Capture the cell that displays the provided text and extract its [x, y] central coordinate. 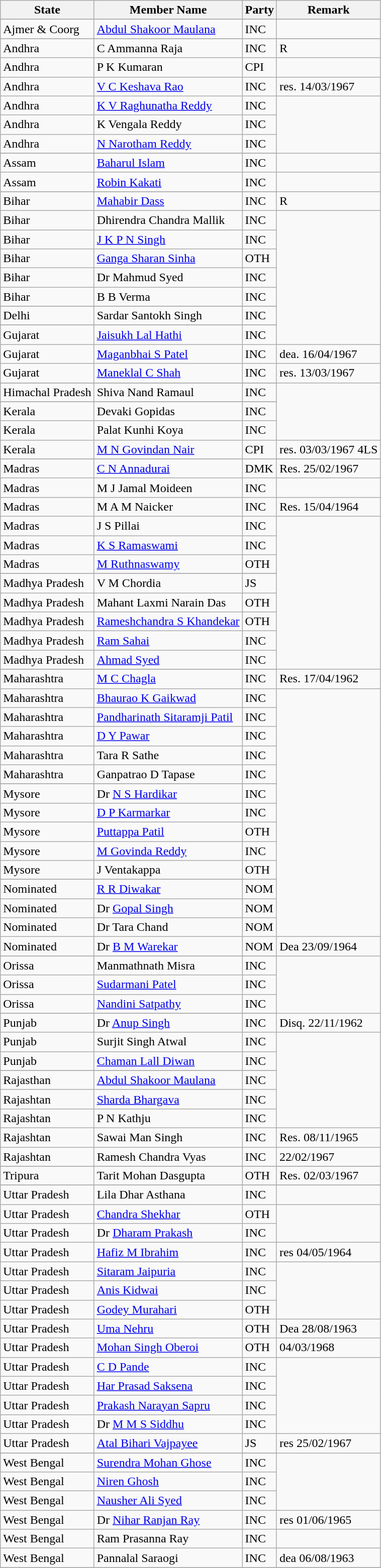
R R Diwakar [168, 889]
Party [259, 10]
Nausher Ali Syed [168, 1501]
Prakash Narayan Sapru [168, 1405]
Res. 02/03/1967 [328, 1176]
C N Annadurai [168, 468]
M N Govindan Nair [168, 449]
Lila Dhar Asthana [168, 1195]
C D Pande [168, 1367]
Niren Ghosh [168, 1482]
res. 03/03/1967 4LS [328, 449]
Surendra Mohan Ghose [168, 1463]
04/03/1968 [328, 1348]
Dea 28/08/1963 [328, 1329]
Tripura [47, 1176]
Remark [328, 10]
res 04/05/1964 [328, 1252]
J K P N Singh [168, 239]
Puttappa Patil [168, 831]
D P Karmarkar [168, 812]
Dr M M S Siddhu [168, 1424]
Dr Mahmud Syed [168, 278]
Rameshchandra S Khandekar [168, 622]
Res. 17/04/1962 [328, 679]
Surjit Singh Atwal [168, 1042]
J Ventakappa [168, 870]
P N Kathju [168, 1118]
State [47, 10]
Maganbhai S Patel [168, 354]
Palat Kunhi Koya [168, 430]
Pannalal Saraogi [168, 1558]
Ganga Sharan Sinha [168, 259]
res 01/06/1965 [328, 1520]
Sardar Santokh Singh [168, 316]
K V Raghunatha Reddy [168, 105]
Mahabir Dass [168, 201]
Maneklal C Shah [168, 373]
Disq. 22/11/1962 [328, 1023]
Ram Prasanna Ray [168, 1539]
Dr Gopal Singh [168, 908]
dea 06/08/1963 [328, 1558]
Ram Sahai [168, 641]
M J Jamal Moideen [168, 488]
res. 13/03/1967 [328, 373]
K S Ramaswami [168, 545]
V C Keshava Rao [168, 86]
Rajasthan [47, 1080]
Ramesh Chandra Vyas [168, 1156]
Dr B M Warekar [168, 946]
M Govinda Reddy [168, 851]
22/02/1967 [328, 1156]
D Y Pawar [168, 736]
Ajmer & Coorg [47, 29]
N Narotham Reddy [168, 144]
Bhaurao K Gaikwad [168, 698]
DMK [259, 468]
C Ammanna Raja [168, 48]
Jaisukh Lal Hathi [168, 335]
Devaki Gopidas [168, 411]
P K Kumaran [168, 67]
M Ruthnaswamy [168, 564]
Sitaram Jaipuria [168, 1271]
Mohan Singh Oberoi [168, 1348]
Atal Bihari Vajpayee [168, 1443]
Chaman Lall Diwan [168, 1061]
Dr Nihar Ranjan Ray [168, 1520]
Chandra Shekhar [168, 1214]
Robin Kakati [168, 182]
Res. 08/11/1965 [328, 1137]
Tarit Mohan Dasgupta [168, 1176]
V M Chordia [168, 583]
Res. 15/04/1964 [328, 507]
Anis Kidwai [168, 1290]
Ganpatrao D Tapase [168, 774]
res 25/02/1967 [328, 1443]
Tara R Sathe [168, 755]
Pandharinath Sitaramji Patil [168, 717]
J S Pillai [168, 526]
Himachal Pradesh [47, 392]
Hafiz M Ibrahim [168, 1252]
Delhi [47, 316]
Shiva Nand Ramaul [168, 392]
Dr Dharam Prakash [168, 1233]
Dr Anup Singh [168, 1023]
Dea 23/09/1964 [328, 946]
Sawai Man Singh [168, 1137]
K Vengala Reddy [168, 125]
Res. 25/02/1967 [328, 468]
Sharda Bhargava [168, 1099]
Dr Tara Chand [168, 927]
Ahmad Syed [168, 660]
Godey Murahari [168, 1309]
Har Prasad Saksena [168, 1386]
Baharul Islam [168, 163]
Nandini Satpathy [168, 1004]
Dhirendra Chandra Mallik [168, 220]
Member Name [168, 10]
Mahant Laxmi Narain Das [168, 602]
dea. 16/04/1967 [328, 354]
Dr N S Hardikar [168, 793]
res. 14/03/1967 [328, 86]
Sudarmani Patel [168, 985]
B B Verma [168, 297]
Uma Nehru [168, 1329]
M A M Naicker [168, 507]
Manmathnath Misra [168, 966]
M C Chagla [168, 679]
